Detect which cell encompasses the target text, then output its (X, Y) center coordinate. 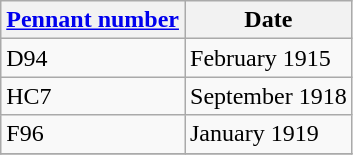
September 1918 (268, 96)
F96 (93, 134)
February 1915 (268, 58)
January 1919 (268, 134)
Date (268, 20)
D94 (93, 58)
Pennant number (93, 20)
HC7 (93, 96)
